Determine the (x, y) coordinate at the center of the cell enclosing the given text.  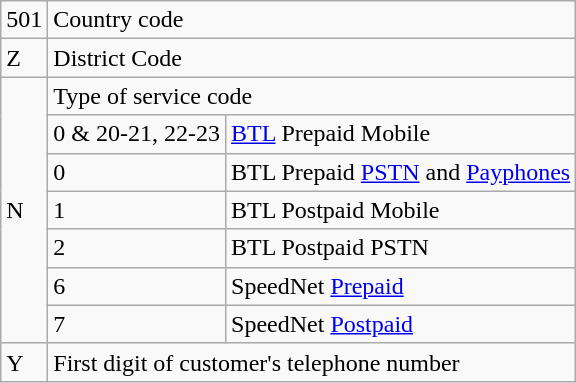
Y (24, 362)
2 (137, 248)
First digit of customer's telephone number (312, 362)
1 (137, 210)
BTL Prepaid Mobile (401, 134)
Z (24, 58)
SpeedNet Postpaid (401, 324)
Country code (312, 20)
0 & 20-21, 22-23 (137, 134)
6 (137, 286)
BTL Postpaid Mobile (401, 210)
N (24, 210)
0 (137, 172)
District Code (312, 58)
SpeedNet Prepaid (401, 286)
BTL Prepaid PSTN and Payphones (401, 172)
7 (137, 324)
BTL Postpaid PSTN (401, 248)
501 (24, 20)
Type of service code (312, 96)
